Identify which cell holds the provided text, then report its [x, y] central coordinate. 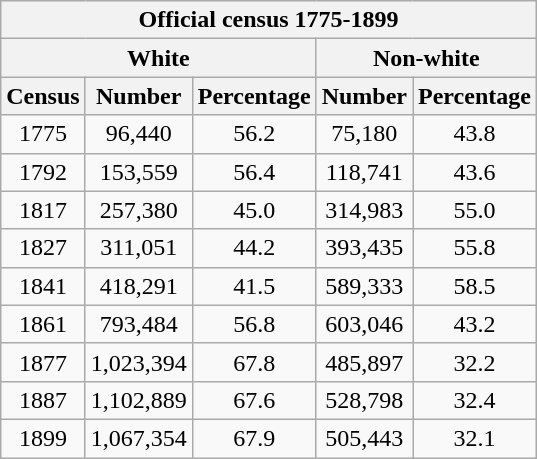
528,798 [364, 400]
67.9 [254, 438]
55.8 [475, 248]
43.2 [475, 324]
Non-white [426, 58]
Official census 1775-1899 [269, 20]
55.0 [475, 210]
118,741 [364, 172]
1899 [43, 438]
1887 [43, 400]
1,102,889 [138, 400]
1841 [43, 286]
485,897 [364, 362]
56.2 [254, 134]
311,051 [138, 248]
1861 [43, 324]
56.8 [254, 324]
43.8 [475, 134]
1,067,354 [138, 438]
603,046 [364, 324]
1792 [43, 172]
1775 [43, 134]
43.6 [475, 172]
153,559 [138, 172]
257,380 [138, 210]
418,291 [138, 286]
58.5 [475, 286]
32.2 [475, 362]
1827 [43, 248]
56.4 [254, 172]
32.4 [475, 400]
32.1 [475, 438]
314,983 [364, 210]
1,023,394 [138, 362]
96,440 [138, 134]
44.2 [254, 248]
589,333 [364, 286]
67.6 [254, 400]
41.5 [254, 286]
45.0 [254, 210]
75,180 [364, 134]
1877 [43, 362]
793,484 [138, 324]
1817 [43, 210]
393,435 [364, 248]
White [158, 58]
67.8 [254, 362]
Census [43, 96]
505,443 [364, 438]
